Return the [X, Y] coordinate for the center point of the cell that contains the specified text.  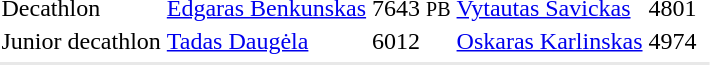
Junior decathlon [81, 41]
Tadas Daugėla [266, 41]
Oskaras Karlinskas [550, 41]
6012 [412, 41]
4974 [672, 41]
